For the text-containing cell, return its midpoint in [X, Y] coordinate format. 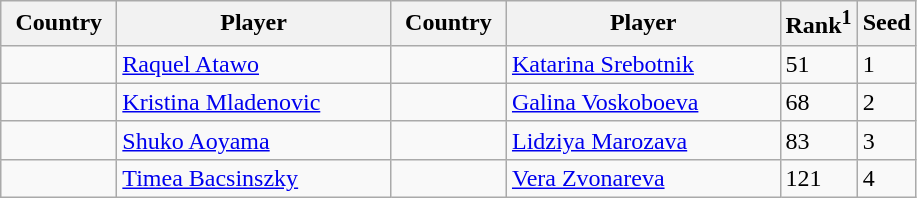
Lidziya Marozava [643, 140]
Timea Bacsinszky [254, 178]
Seed [886, 24]
Shuko Aoyama [254, 140]
68 [818, 102]
Kristina Mladenovic [254, 102]
Katarina Srebotnik [643, 64]
2 [886, 102]
4 [886, 178]
1 [886, 64]
3 [886, 140]
51 [818, 64]
Vera Zvonareva [643, 178]
Rank1 [818, 24]
121 [818, 178]
Raquel Atawo [254, 64]
Galina Voskoboeva [643, 102]
83 [818, 140]
